Locate the cell with the specified text and output its (x, y) center coordinate. 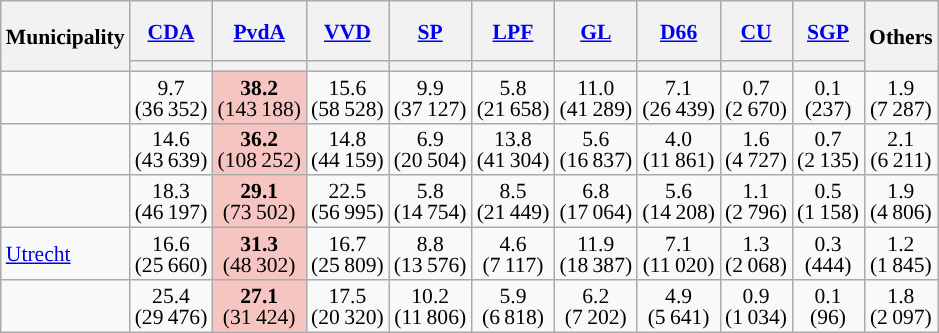
0.3(444) (828, 254)
8.8(13 576) (430, 254)
7.1(26 439) (678, 97)
5.8(21 658) (514, 97)
6.9(20 504) (430, 149)
4.0(11 861) (678, 149)
0.7(2 135) (828, 149)
LPF (514, 31)
4.6(7 117) (514, 254)
29.1(73 502) (259, 202)
11.0(41 289) (596, 97)
D66 (678, 31)
1.1(2 796) (756, 202)
31.3(48 302) (259, 254)
36.2(108 252) (259, 149)
Municipality (66, 36)
11.9(18 387) (596, 254)
15.6(58 528) (348, 97)
9.9(37 127) (430, 97)
5.8(14 754) (430, 202)
GL (596, 31)
14.8(44 159) (348, 149)
0.1(237) (828, 97)
0.7(2 670) (756, 97)
PvdA (259, 31)
2.1(6 211) (901, 149)
1.8(2 097) (901, 306)
4.9(5 641) (678, 306)
6.2(7 202) (596, 306)
1.9(4 806) (901, 202)
8.5(21 449) (514, 202)
VVD (348, 31)
10.2(11 806) (430, 306)
14.6(43 639) (172, 149)
38.2(143 188) (259, 97)
0.1(96) (828, 306)
5.9(6 818) (514, 306)
16.6(25 660) (172, 254)
1.6(4 727) (756, 149)
7.1(11 020) (678, 254)
Others (901, 36)
1.9(7 287) (901, 97)
18.3(46 197) (172, 202)
SP (430, 31)
CDA (172, 31)
22.5(56 995) (348, 202)
1.3(2 068) (756, 254)
27.1(31 424) (259, 306)
5.6(14 208) (678, 202)
CU (756, 31)
16.7(25 809) (348, 254)
0.9(1 034) (756, 306)
25.4(29 476) (172, 306)
0.5(1 158) (828, 202)
5.6(16 837) (596, 149)
1.2(1 845) (901, 254)
SGP (828, 31)
13.8(41 304) (514, 149)
17.5(20 320) (348, 306)
Utrecht (66, 254)
6.8(17 064) (596, 202)
9.7(36 352) (172, 97)
